Return the (x, y) coordinate for the center point of the cell that contains the specified text.  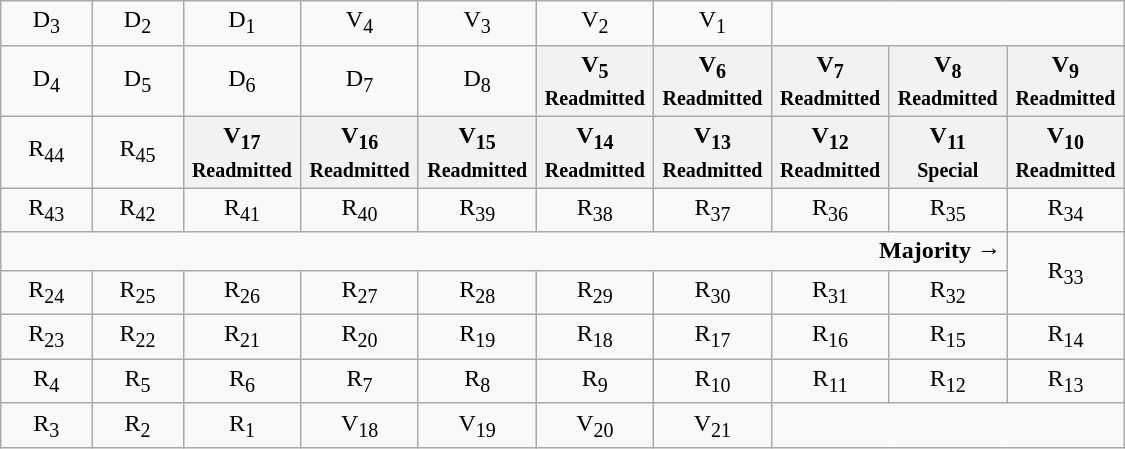
R39 (477, 210)
V7Readmitted (830, 80)
R14 (1066, 337)
R2 (138, 425)
R36 (830, 210)
V15Readmitted (477, 152)
V21 (713, 425)
R8 (477, 381)
V16Readmitted (360, 152)
R42 (138, 210)
R22 (138, 337)
R15 (948, 337)
R9 (595, 381)
R24 (46, 292)
R7 (360, 381)
R4 (46, 381)
V20 (595, 425)
R18 (595, 337)
V14Readmitted (595, 152)
R34 (1066, 210)
R6 (242, 381)
R16 (830, 337)
V12Readmitted (830, 152)
R10 (713, 381)
R13 (1066, 381)
V18 (360, 425)
R11 (830, 381)
D4 (46, 80)
V4 (360, 23)
R43 (46, 210)
R31 (830, 292)
R44 (46, 152)
R30 (713, 292)
R33 (1066, 273)
R35 (948, 210)
R19 (477, 337)
D1 (242, 23)
V19 (477, 425)
R25 (138, 292)
V1 (713, 23)
V17Readmitted (242, 152)
Majority → (504, 251)
R1 (242, 425)
R38 (595, 210)
R41 (242, 210)
D5 (138, 80)
D8 (477, 80)
R3 (46, 425)
R37 (713, 210)
D3 (46, 23)
R17 (713, 337)
D2 (138, 23)
R32 (948, 292)
R5 (138, 381)
V8Readmitted (948, 80)
V3 (477, 23)
V13Readmitted (713, 152)
V6Readmitted (713, 80)
R27 (360, 292)
R28 (477, 292)
V5Readmitted (595, 80)
R21 (242, 337)
R23 (46, 337)
D6 (242, 80)
R45 (138, 152)
V10Readmitted (1066, 152)
V2 (595, 23)
R26 (242, 292)
R12 (948, 381)
R40 (360, 210)
R29 (595, 292)
R20 (360, 337)
D7 (360, 80)
V11Special (948, 152)
V9Readmitted (1066, 80)
